Pinpoint the cell where the given text exists, returning its (x, y) midpoint coordinate. 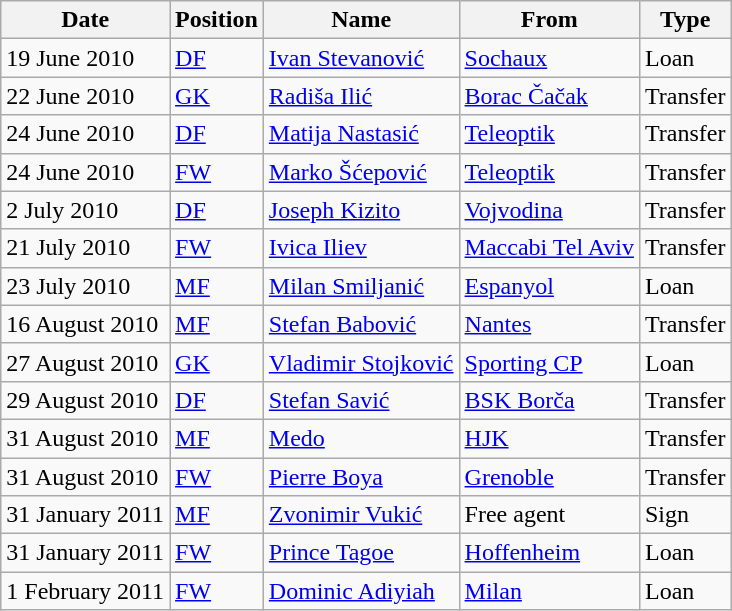
Radiša Ilić (361, 96)
Milan Smiljanić (361, 286)
Borac Čačak (549, 96)
Dominic Adiyiah (361, 591)
16 August 2010 (86, 324)
Sign (685, 515)
Joseph Kizito (361, 210)
23 July 2010 (86, 286)
Stefan Savić (361, 400)
BSK Borča (549, 400)
Name (361, 20)
From (549, 20)
Sporting CP (549, 362)
27 August 2010 (86, 362)
Medo (361, 438)
Ivan Stevanović (361, 58)
Vladimir Stojković (361, 362)
Sochaux (549, 58)
Espanyol (549, 286)
1 February 2011 (86, 591)
Zvonimir Vukić (361, 515)
Type (685, 20)
29 August 2010 (86, 400)
Maccabi Tel Aviv (549, 248)
Ivica Iliev (361, 248)
Hoffenheim (549, 553)
Vojvodina (549, 210)
Free agent (549, 515)
Marko Šćepović (361, 172)
22 June 2010 (86, 96)
Stefan Babović (361, 324)
Position (217, 20)
Prince Tagoe (361, 553)
2 July 2010 (86, 210)
19 June 2010 (86, 58)
Matija Nastasić (361, 134)
Nantes (549, 324)
21 July 2010 (86, 248)
Milan (549, 591)
HJK (549, 438)
Date (86, 20)
Grenoble (549, 477)
Pierre Boya (361, 477)
